Capture the cell that displays the provided text and extract its (x, y) central coordinate. 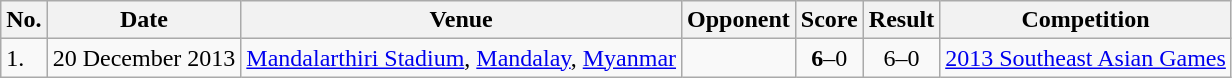
No. (24, 20)
Competition (1086, 20)
Result (901, 20)
2013 Southeast Asian Games (1086, 58)
Mandalarthiri Stadium, Mandalay, Myanmar (462, 58)
Date (144, 20)
Venue (462, 20)
20 December 2013 (144, 58)
Score (829, 20)
Opponent (739, 20)
1. (24, 58)
